Capture the cell that displays the provided text and extract its (x, y) central coordinate. 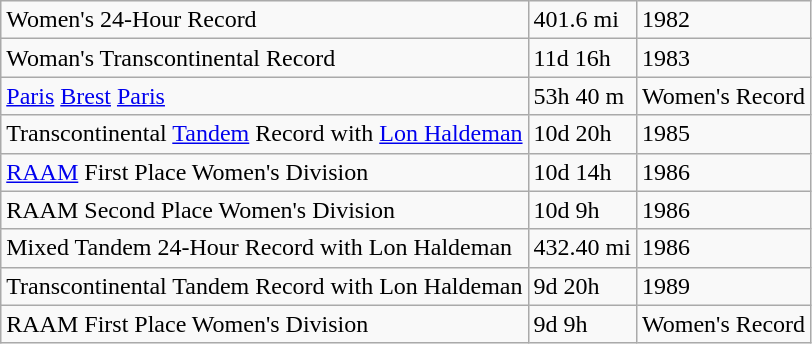
432.40 mi (582, 248)
401.6 mi (582, 20)
10d 14h (582, 172)
10d 9h (582, 210)
10d 20h (582, 134)
Mixed Tandem 24-Hour Record with Lon Haldeman (264, 248)
9d 20h (582, 286)
Woman's Transcontinental Record (264, 58)
RAAM Second Place Women's Division (264, 210)
1989 (723, 286)
Paris Brest Paris (264, 96)
11d 16h (582, 58)
1985 (723, 134)
53h 40 m (582, 96)
Women's 24-Hour Record (264, 20)
1982 (723, 20)
9d 9h (582, 324)
1983 (723, 58)
